Return the (x, y) coordinate for the center point of the cell that contains the specified text.  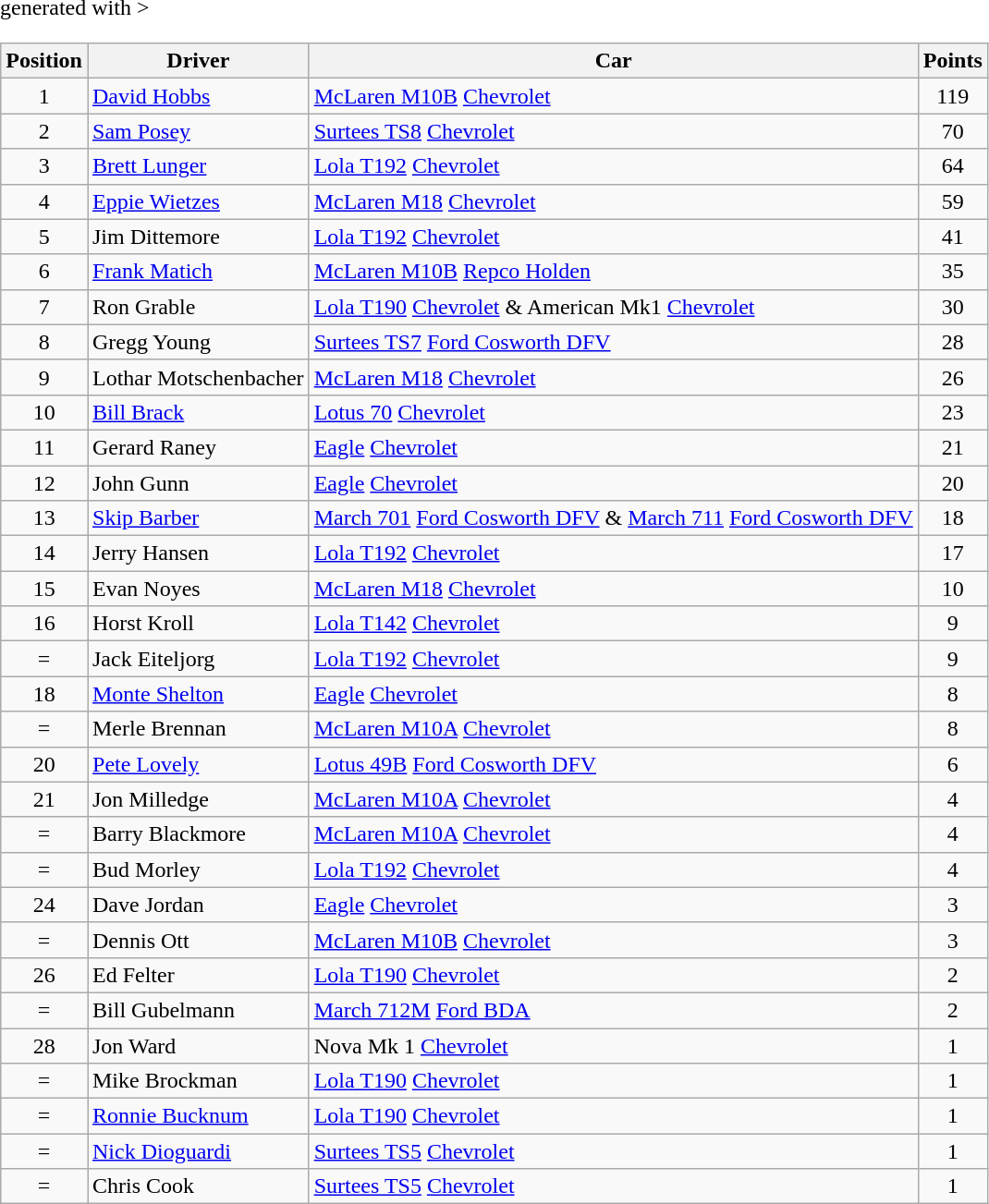
5 (44, 237)
Lothar Motschenbacher (198, 377)
John Gunn (198, 483)
McLaren M10B Repco Holden (614, 272)
23 (952, 412)
Lola T142 Chevrolet (614, 624)
Bill Gubelmann (198, 1010)
Car (614, 61)
Jack Eiteljorg (198, 659)
Jon Milledge (198, 799)
59 (952, 201)
David Hobbs (198, 96)
Gerard Raney (198, 447)
Gregg Young (198, 342)
16 (44, 624)
Lotus 49B Ford Cosworth DFV (614, 764)
Pete Lovely (198, 764)
11 (44, 447)
119 (952, 96)
14 (44, 553)
Position (44, 61)
35 (952, 272)
Horst Kroll (198, 624)
Lola T190 Chevrolet & American Mk1 Chevrolet (614, 307)
March 701 Ford Cosworth DFV & March 711 Ford Cosworth DFV (614, 518)
Dennis Ott (198, 940)
Skip Barber (198, 518)
Sam Posey (198, 131)
Ronnie Bucknum (198, 1116)
Ron Grable (198, 307)
12 (44, 483)
7 (44, 307)
Lotus 70 Chevrolet (614, 412)
24 (44, 905)
Jerry Hansen (198, 553)
March 712M Ford BDA (614, 1010)
Nick Dioguardi (198, 1151)
Barry Blackmore (198, 834)
Driver (198, 61)
Surtees TS7 Ford Cosworth DFV (614, 342)
17 (952, 553)
13 (44, 518)
Mike Brockman (198, 1081)
Frank Matich (198, 272)
Monte Shelton (198, 694)
Points (952, 61)
Eppie Wietzes (198, 201)
Surtees TS8 Chevrolet (614, 131)
Bill Brack (198, 412)
Merle Brennan (198, 729)
64 (952, 166)
Brett Lunger (198, 166)
30 (952, 307)
70 (952, 131)
Ed Felter (198, 975)
Bud Morley (198, 870)
Jon Ward (198, 1045)
Evan Noyes (198, 589)
Chris Cook (198, 1186)
Dave Jordan (198, 905)
Jim Dittemore (198, 237)
Nova Mk 1 Chevrolet (614, 1045)
15 (44, 589)
41 (952, 237)
